Pinpoint the cell where the given text exists, returning its [x, y] midpoint coordinate. 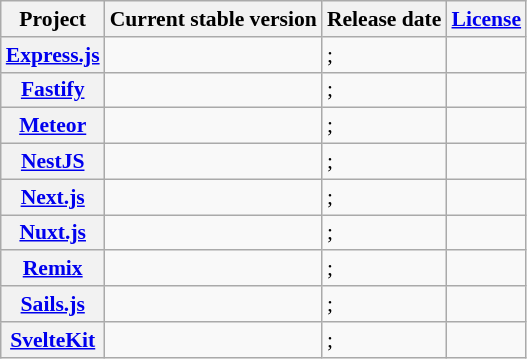
Project [53, 19]
Nuxt.js [53, 233]
Remix [53, 269]
Next.js [53, 197]
SvelteKit [53, 340]
Sails.js [53, 304]
License [486, 19]
Meteor [53, 126]
NestJS [53, 162]
Fastify [53, 90]
Express.js [53, 55]
Release date [384, 19]
Current stable version [214, 19]
